Scan for the cell matching the given text and deliver its [x, y] coordinate at center. 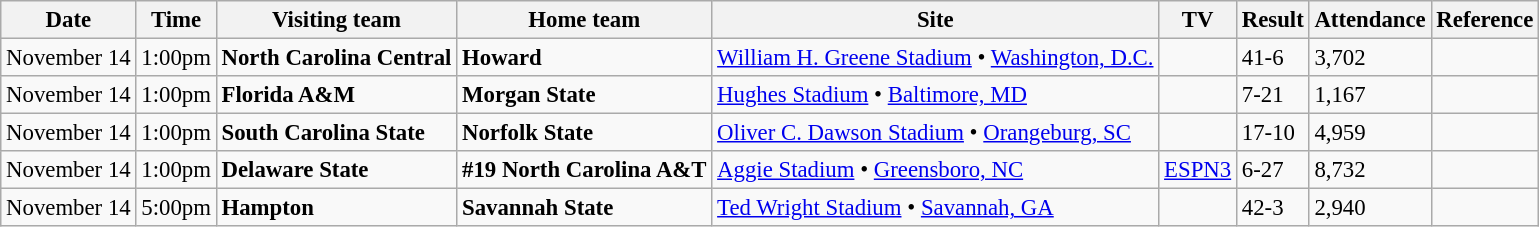
South Carolina State [336, 133]
17-10 [1272, 133]
Hughes Stadium • Baltimore, MD [936, 95]
3,702 [1370, 58]
Howard [584, 58]
North Carolina Central [336, 58]
Attendance [1370, 20]
1,167 [1370, 95]
Site [936, 20]
TV [1198, 20]
Time [176, 20]
Oliver C. Dawson Stadium • Orangeburg, SC [936, 133]
Hampton [336, 208]
Savannah State [584, 208]
Date [68, 20]
2,940 [1370, 208]
Visiting team [336, 20]
#19 North Carolina A&T [584, 170]
6-27 [1272, 170]
42-3 [1272, 208]
Result [1272, 20]
5:00pm [176, 208]
Morgan State [584, 95]
Reference [1485, 20]
William H. Greene Stadium • Washington, D.C. [936, 58]
4,959 [1370, 133]
Florida A&M [336, 95]
ESPN3 [1198, 170]
Norfolk State [584, 133]
41-6 [1272, 58]
Aggie Stadium • Greensboro, NC [936, 170]
7-21 [1272, 95]
8,732 [1370, 170]
Ted Wright Stadium • Savannah, GA [936, 208]
Delaware State [336, 170]
Home team [584, 20]
